Return [x, y] of the center of cell containing provided text 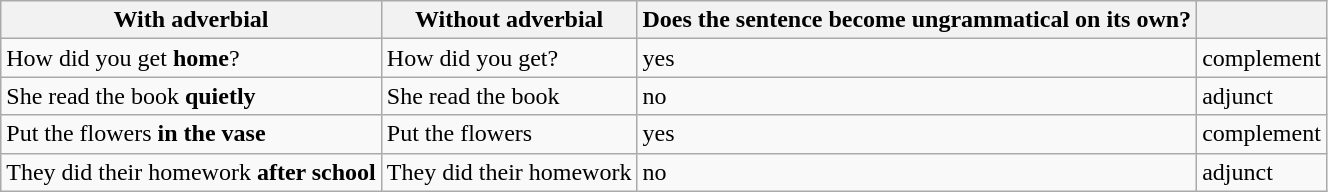
Does the sentence become ungrammatical on its own? [917, 20]
Put the flowers [509, 134]
She read the book quietly [192, 96]
She read the book [509, 96]
With adverbial [192, 20]
Put the flowers in the vase [192, 134]
They did their homework after school [192, 172]
How did you get? [509, 58]
They did their homework [509, 172]
How did you get home? [192, 58]
Without adverbial [509, 20]
